Detect which cell encompasses the target text, then output its (X, Y) center coordinate. 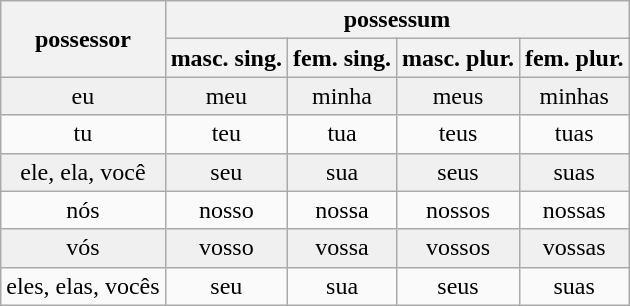
minhas (574, 96)
fem. sing. (342, 58)
possessor (83, 39)
fem. plur. (574, 58)
masc. sing. (226, 58)
minha (342, 96)
vossos (458, 248)
teu (226, 134)
vossas (574, 248)
vosso (226, 248)
masc. plur. (458, 58)
vossa (342, 248)
meus (458, 96)
nossos (458, 210)
nosso (226, 210)
nossas (574, 210)
meu (226, 96)
eu (83, 96)
nossa (342, 210)
tua (342, 134)
tu (83, 134)
possessum (397, 20)
teus (458, 134)
tuas (574, 134)
ele, ela, você (83, 172)
nós (83, 210)
eles, elas, vocês (83, 286)
vós (83, 248)
